Detect which cell encompasses the target text, then output its [X, Y] center coordinate. 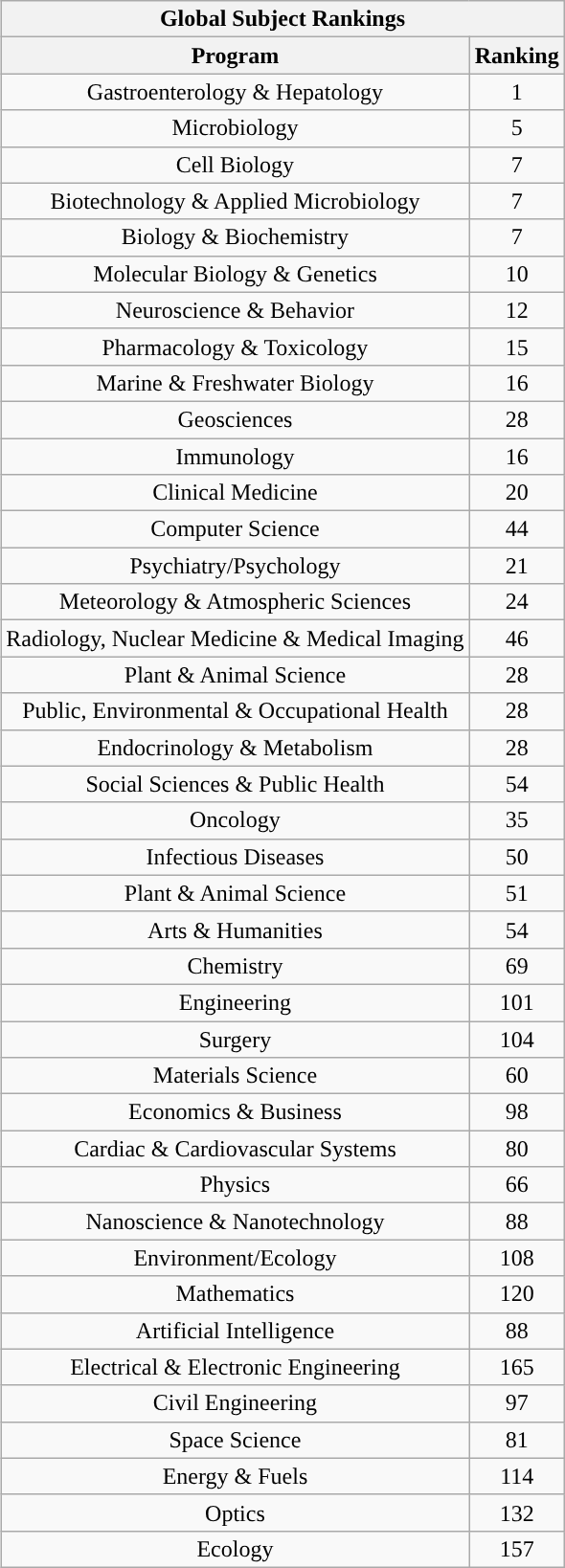
Surgery [236, 1039]
Mathematics [236, 1294]
Environment/Ecology [236, 1258]
80 [517, 1149]
104 [517, 1039]
98 [517, 1112]
Civil Engineering [236, 1403]
Biology & Biochemistry [236, 237]
114 [517, 1476]
20 [517, 493]
Clinical Medicine [236, 493]
51 [517, 893]
Gastroenterology & Hepatology [236, 92]
Physics [236, 1185]
Electrical & Electronic Engineering [236, 1367]
Energy & Fuels [236, 1476]
10 [517, 274]
Arts & Humanities [236, 930]
Chemistry [236, 966]
24 [517, 602]
120 [517, 1294]
81 [517, 1440]
50 [517, 857]
Ecology [236, 1549]
66 [517, 1185]
12 [517, 310]
60 [517, 1076]
Immunology [236, 457]
165 [517, 1367]
Molecular Biology & Genetics [236, 274]
Artificial Intelligence [236, 1331]
69 [517, 966]
Pharmacology & Toxicology [236, 347]
108 [517, 1258]
Global Subject Rankings [282, 19]
Nanoscience & Nanotechnology [236, 1221]
Psychiatry/Psychology [236, 566]
Biotechnology & Applied Microbiology [236, 201]
Cardiac & Cardiovascular Systems [236, 1149]
35 [517, 820]
Economics & Business [236, 1112]
Ranking [517, 56]
157 [517, 1549]
Program [236, 56]
Neuroscience & Behavior [236, 310]
Geosciences [236, 419]
Oncology [236, 820]
Public, Environmental & Occupational Health [236, 711]
Optics [236, 1512]
Engineering [236, 1002]
Endocrinology & Metabolism [236, 748]
44 [517, 529]
Social Sciences & Public Health [236, 784]
132 [517, 1512]
Computer Science [236, 529]
46 [517, 638]
Infectious Diseases [236, 857]
Space Science [236, 1440]
1 [517, 92]
21 [517, 566]
Materials Science [236, 1076]
97 [517, 1403]
Radiology, Nuclear Medicine & Medical Imaging [236, 638]
15 [517, 347]
5 [517, 128]
Meteorology & Atmospheric Sciences [236, 602]
101 [517, 1002]
Microbiology [236, 128]
Cell Biology [236, 165]
Marine & Freshwater Biology [236, 383]
